Return the [X, Y] coordinate for the center point of the cell that contains the specified text.  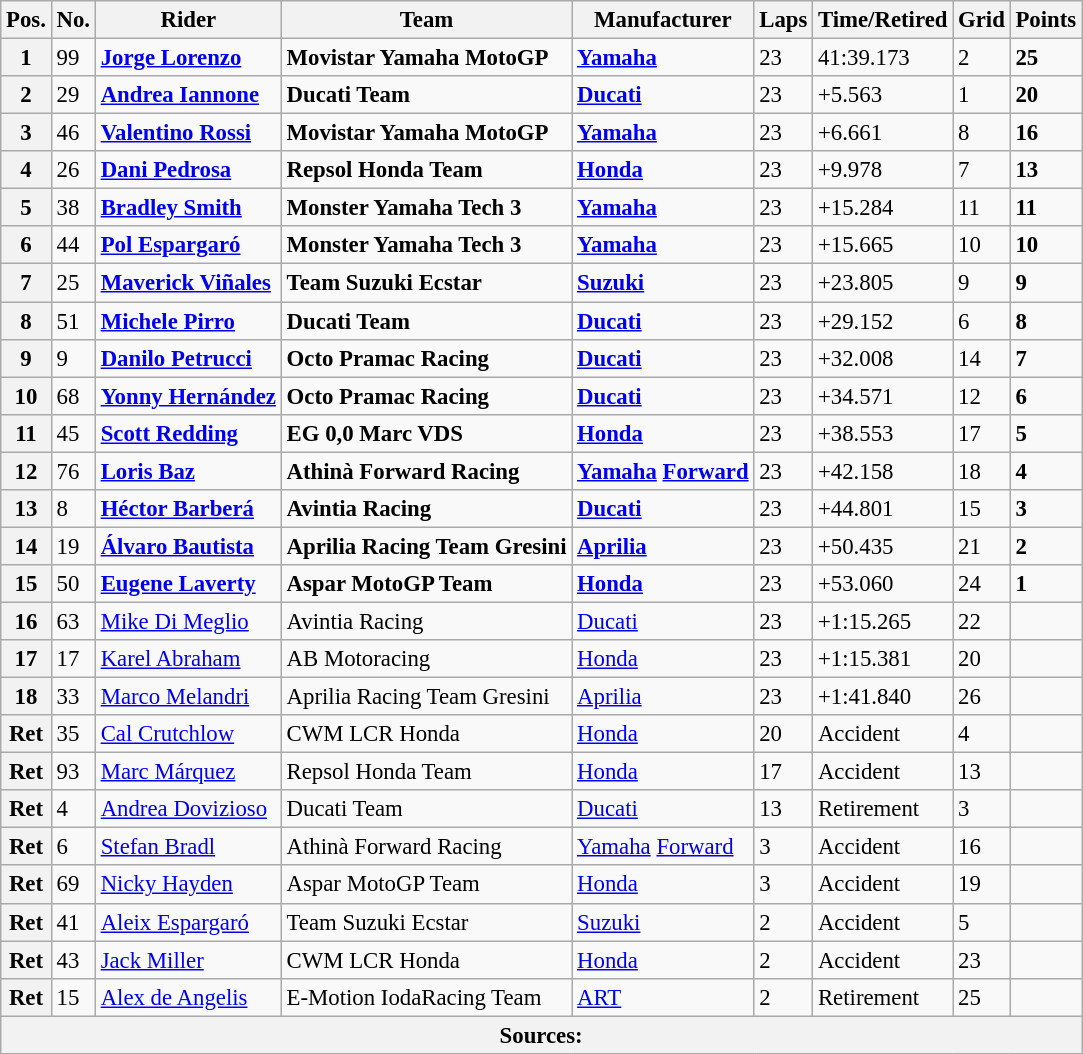
50 [73, 584]
99 [73, 58]
Bradley Smith [188, 208]
24 [982, 584]
93 [73, 772]
Loris Baz [188, 471]
Grid [982, 20]
Points [1046, 20]
Manufacturer [663, 20]
Karel Abraham [188, 659]
Marco Melandri [188, 697]
Eugene Laverty [188, 584]
Stefan Bradl [188, 847]
51 [73, 321]
+29.152 [883, 321]
+53.060 [883, 584]
+15.665 [883, 245]
Pos. [26, 20]
68 [73, 396]
35 [73, 734]
+34.571 [883, 396]
E-Motion IodaRacing Team [426, 997]
No. [73, 20]
+1:15.381 [883, 659]
21 [982, 546]
Pol Espargaró [188, 245]
Jack Miller [188, 960]
EG 0,0 Marc VDS [426, 433]
69 [73, 885]
+32.008 [883, 358]
AB Motoracing [426, 659]
+44.801 [883, 509]
+50.435 [883, 546]
22 [982, 621]
Andrea Iannone [188, 95]
44 [73, 245]
+5.563 [883, 95]
Nicky Hayden [188, 885]
Cal Crutchlow [188, 734]
Alex de Angelis [188, 997]
Rider [188, 20]
Jorge Lorenzo [188, 58]
Andrea Dovizioso [188, 809]
+42.158 [883, 471]
+38.553 [883, 433]
Dani Pedrosa [188, 170]
Michele Pirro [188, 321]
+23.805 [883, 283]
Danilo Petrucci [188, 358]
Scott Redding [188, 433]
29 [73, 95]
33 [73, 697]
ART [663, 997]
46 [73, 133]
Time/Retired [883, 20]
+6.661 [883, 133]
+15.284 [883, 208]
Mike Di Meglio [188, 621]
+1:41.840 [883, 697]
Aleix Espargaró [188, 922]
41:39.173 [883, 58]
76 [73, 471]
Marc Márquez [188, 772]
Valentino Rossi [188, 133]
Maverick Viñales [188, 283]
+9.978 [883, 170]
45 [73, 433]
Laps [784, 20]
Sources: [542, 1035]
41 [73, 922]
Yonny Hernández [188, 396]
38 [73, 208]
63 [73, 621]
Álvaro Bautista [188, 546]
Héctor Barberá [188, 509]
43 [73, 960]
Team [426, 20]
+1:15.265 [883, 621]
